Scan for the cell matching the given text and deliver its [X, Y] coordinate at center. 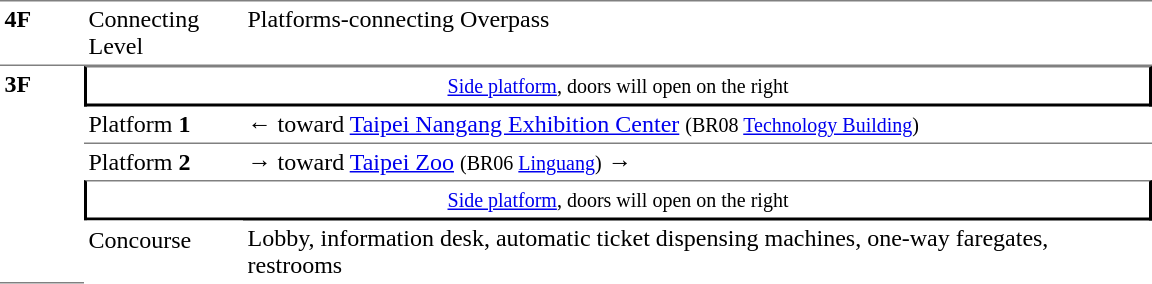
← toward Taipei Nangang Exhibition Center (BR08 Technology Building) [698, 125]
→ toward Taipei Zoo (BR06 Linguang) → [698, 162]
Platform 2 [164, 162]
3F [42, 175]
Platform 1 [164, 125]
Lobby, information desk, automatic ticket dispensing machines, one-way faregates, restrooms [698, 252]
Concourse [164, 252]
Platforms-connecting Overpass [698, 33]
Connecting Level [164, 33]
4F [42, 33]
